For the text-containing cell, return its midpoint in (X, Y) coordinate format. 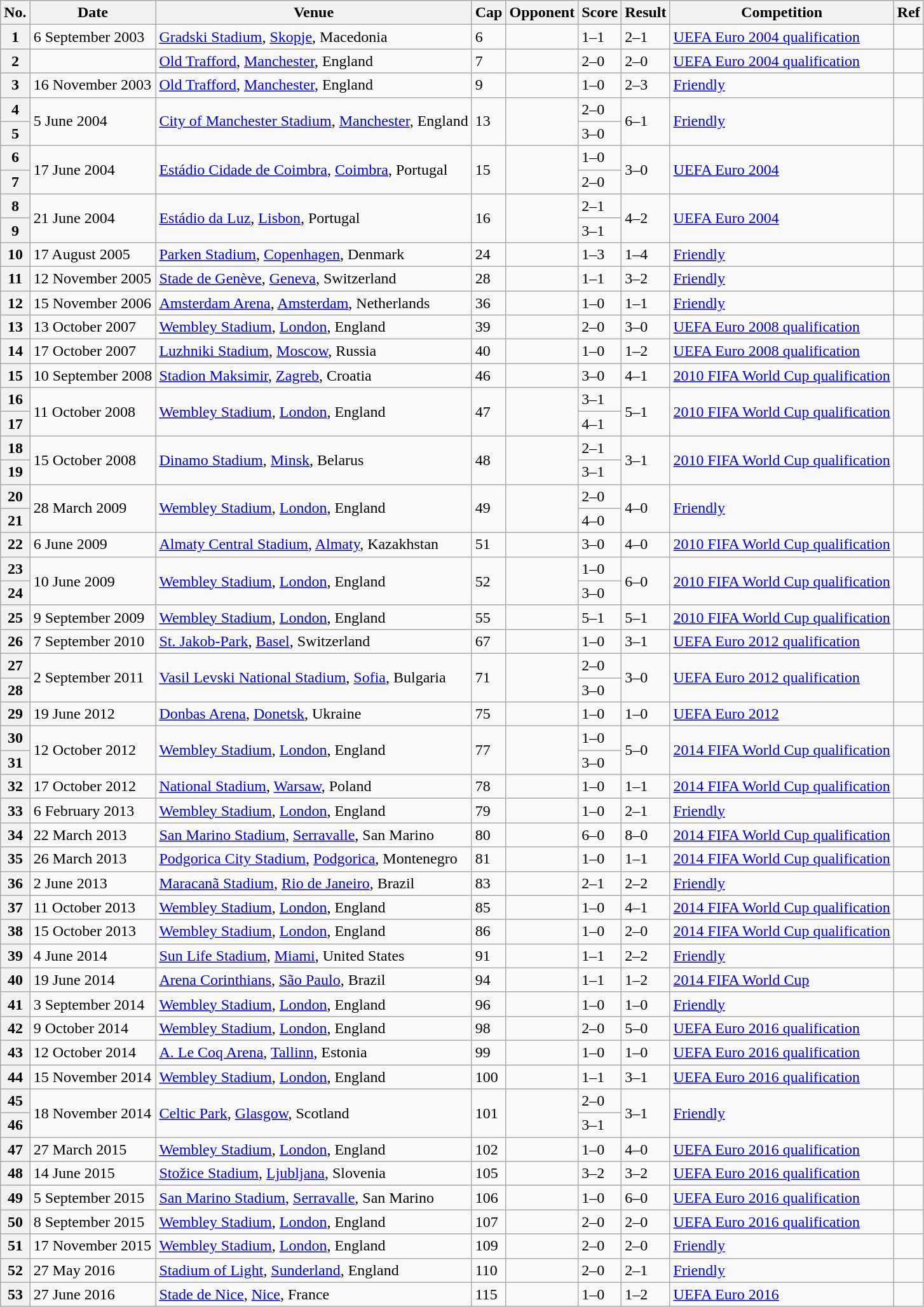
National Stadium, Warsaw, Poland (314, 787)
6–1 (646, 121)
44 (15, 1077)
71 (489, 677)
Arena Corinthians, São Paulo, Brazil (314, 980)
Gradski Stadium, Skopje, Macedonia (314, 37)
27 (15, 665)
Cap (489, 13)
17 June 2004 (93, 170)
115 (489, 1294)
12 November 2005 (93, 278)
26 (15, 641)
1–4 (646, 254)
75 (489, 714)
81 (489, 859)
8 (15, 206)
Celtic Park, Glasgow, Scotland (314, 1113)
78 (489, 787)
12 (15, 303)
50 (15, 1222)
5 (15, 133)
107 (489, 1222)
17 (15, 424)
27 May 2016 (93, 1270)
5 September 2015 (93, 1198)
11 October 2013 (93, 907)
Donbas Arena, Donetsk, Ukraine (314, 714)
28 March 2009 (93, 508)
38 (15, 931)
Amsterdam Arena, Amsterdam, Netherlands (314, 303)
15 November 2006 (93, 303)
10 June 2009 (93, 581)
12 October 2014 (93, 1052)
4 (15, 109)
30 (15, 738)
105 (489, 1174)
45 (15, 1101)
17 August 2005 (93, 254)
4 June 2014 (93, 956)
2 June 2013 (93, 883)
29 (15, 714)
101 (489, 1113)
Opponent (542, 13)
2014 FIFA World Cup (782, 980)
32 (15, 787)
14 (15, 351)
102 (489, 1149)
A. Le Coq Arena, Tallinn, Estonia (314, 1052)
Parken Stadium, Copenhagen, Denmark (314, 254)
UEFA Euro 2012 (782, 714)
11 October 2008 (93, 412)
109 (489, 1246)
21 (15, 520)
17 October 2012 (93, 787)
12 October 2012 (93, 750)
Podgorica City Stadium, Podgorica, Montenegro (314, 859)
Estádio Cidade de Coimbra, Coimbra, Portugal (314, 170)
67 (489, 641)
8 September 2015 (93, 1222)
98 (489, 1028)
22 (15, 545)
53 (15, 1294)
20 (15, 496)
Stade de Nice, Nice, France (314, 1294)
9 September 2009 (93, 617)
Stade de Genève, Geneva, Switzerland (314, 278)
3 September 2014 (93, 1004)
2 (15, 61)
79 (489, 811)
4–2 (646, 218)
18 (15, 448)
Vasil Levski National Stadium, Sofia, Bulgaria (314, 677)
19 (15, 472)
Stožice Stadium, Ljubljana, Slovenia (314, 1174)
77 (489, 750)
UEFA Euro 2016 (782, 1294)
41 (15, 1004)
5 June 2004 (93, 121)
31 (15, 762)
42 (15, 1028)
18 November 2014 (93, 1113)
15 November 2014 (93, 1077)
2 September 2011 (93, 677)
100 (489, 1077)
6 June 2009 (93, 545)
55 (489, 617)
7 September 2010 (93, 641)
96 (489, 1004)
Stadion Maksimir, Zagreb, Croatia (314, 376)
8–0 (646, 835)
27 March 2015 (93, 1149)
80 (489, 835)
6 February 2013 (93, 811)
9 October 2014 (93, 1028)
Sun Life Stadium, Miami, United States (314, 956)
85 (489, 907)
19 June 2012 (93, 714)
110 (489, 1270)
No. (15, 13)
83 (489, 883)
St. Jakob-Park, Basel, Switzerland (314, 641)
Maracanã Stadium, Rio de Janeiro, Brazil (314, 883)
37 (15, 907)
35 (15, 859)
Result (646, 13)
Venue (314, 13)
1–3 (600, 254)
Almaty Central Stadium, Almaty, Kazakhstan (314, 545)
Date (93, 13)
Competition (782, 13)
Stadium of Light, Sunderland, England (314, 1270)
21 June 2004 (93, 218)
3 (15, 85)
15 October 2013 (93, 931)
19 June 2014 (93, 980)
26 March 2013 (93, 859)
99 (489, 1052)
106 (489, 1198)
Luzhniki Stadium, Moscow, Russia (314, 351)
13 October 2007 (93, 327)
22 March 2013 (93, 835)
86 (489, 931)
1 (15, 37)
43 (15, 1052)
94 (489, 980)
15 October 2008 (93, 460)
34 (15, 835)
91 (489, 956)
23 (15, 569)
10 September 2008 (93, 376)
14 June 2015 (93, 1174)
Estádio da Luz, Lisbon, Portugal (314, 218)
16 November 2003 (93, 85)
6 September 2003 (93, 37)
2–3 (646, 85)
Dinamo Stadium, Minsk, Belarus (314, 460)
Ref (909, 13)
27 June 2016 (93, 1294)
10 (15, 254)
17 November 2015 (93, 1246)
Score (600, 13)
11 (15, 278)
33 (15, 811)
17 October 2007 (93, 351)
City of Manchester Stadium, Manchester, England (314, 121)
25 (15, 617)
